Search for the cell housing the specified text and yield its (x, y) center coordinate. 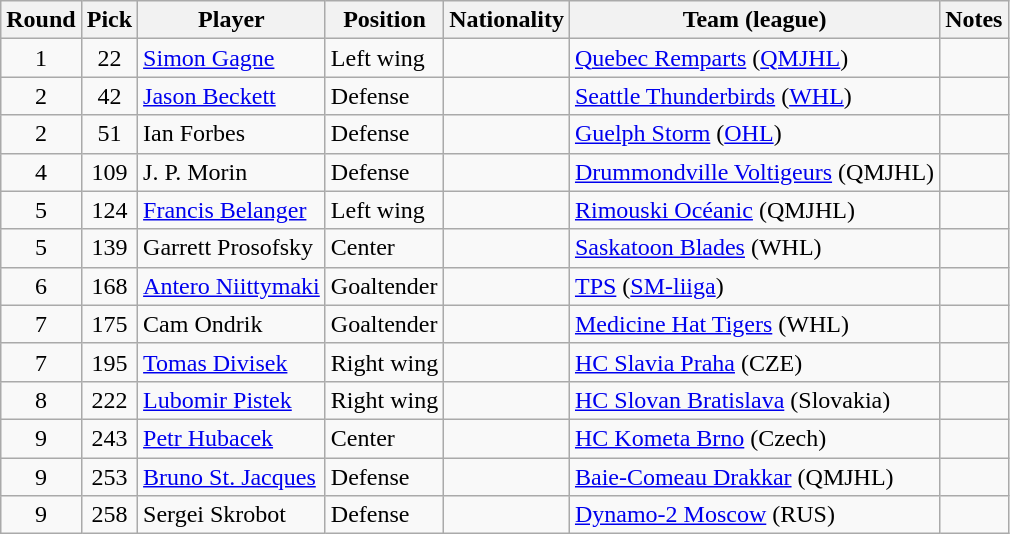
124 (109, 210)
243 (109, 438)
J. P. Morin (232, 172)
168 (109, 286)
HC Kometa Brno (Czech) (754, 438)
22 (109, 58)
42 (109, 96)
Cam Ondrik (232, 324)
51 (109, 134)
Francis Belanger (232, 210)
HC Slovan Bratislava (Slovakia) (754, 400)
Pick (109, 20)
109 (109, 172)
Dynamo-2 Moscow (RUS) (754, 515)
139 (109, 248)
Team (league) (754, 20)
Jason Beckett (232, 96)
Rimouski Océanic (QMJHL) (754, 210)
Bruno St. Jacques (232, 477)
Saskatoon Blades (WHL) (754, 248)
222 (109, 400)
4 (41, 172)
Simon Gagne (232, 58)
Player (232, 20)
Position (384, 20)
Notes (974, 20)
Tomas Divisek (232, 362)
Medicine Hat Tigers (WHL) (754, 324)
195 (109, 362)
258 (109, 515)
8 (41, 400)
Quebec Remparts (QMJHL) (754, 58)
Ian Forbes (232, 134)
6 (41, 286)
Round (41, 20)
Baie-Comeau Drakkar (QMJHL) (754, 477)
175 (109, 324)
Antero Niittymaki (232, 286)
Drummondville Voltigeurs (QMJHL) (754, 172)
Lubomir Pistek (232, 400)
HC Slavia Praha (CZE) (754, 362)
TPS (SM-liiga) (754, 286)
Seattle Thunderbirds (WHL) (754, 96)
Garrett Prosofsky (232, 248)
Sergei Skrobot (232, 515)
Guelph Storm (OHL) (754, 134)
Petr Hubacek (232, 438)
1 (41, 58)
253 (109, 477)
Nationality (507, 20)
